Pinpoint the cell where the given text exists, returning its [x, y] midpoint coordinate. 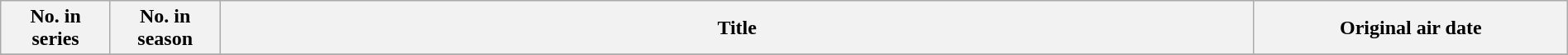
Original air date [1411, 28]
No. in series [56, 28]
No. in season [165, 28]
Title [737, 28]
